Pinpoint the cell where the given text exists, returning its (x, y) midpoint coordinate. 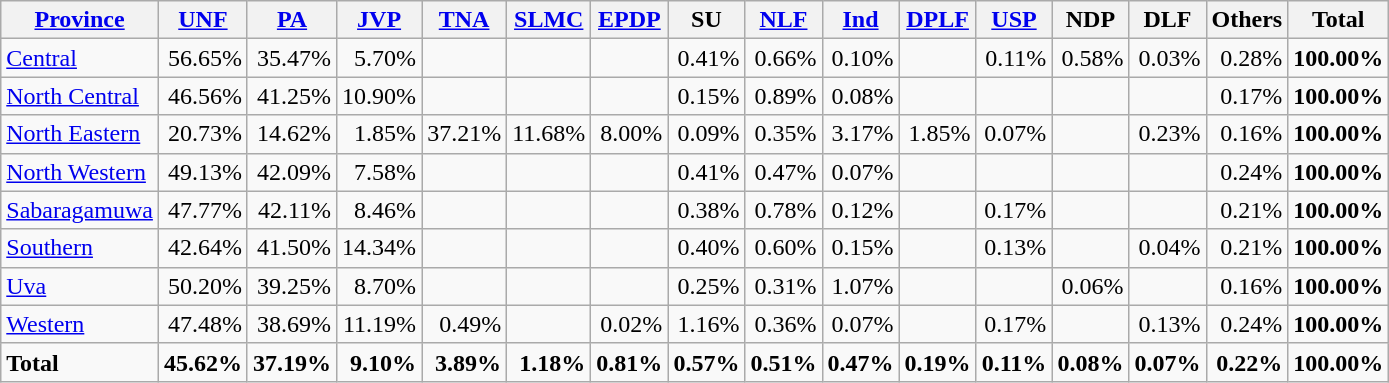
3.17% (860, 134)
0.28% (1247, 58)
NDP (1090, 20)
14.62% (292, 134)
0.89% (784, 96)
EPDP (630, 20)
0.36% (784, 324)
1.16% (706, 324)
0.19% (938, 362)
42.09% (292, 172)
SU (706, 20)
0.03% (1168, 58)
0.02% (630, 324)
3.89% (464, 362)
0.10% (860, 58)
7.58% (380, 172)
42.11% (292, 210)
North Central (80, 96)
Sabaragamuwa (80, 210)
0.40% (706, 248)
47.77% (202, 210)
37.19% (292, 362)
Ind (860, 20)
46.56% (202, 96)
39.25% (292, 286)
14.34% (380, 248)
5.70% (380, 58)
45.62% (202, 362)
20.73% (202, 134)
41.50% (292, 248)
0.22% (1247, 362)
47.48% (202, 324)
8.70% (380, 286)
UNF (202, 20)
11.68% (549, 134)
North Western (80, 172)
Uva (80, 286)
Southern (80, 248)
0.66% (784, 58)
North Eastern (80, 134)
NLF (784, 20)
Others (1247, 20)
50.20% (202, 286)
38.69% (292, 324)
0.60% (784, 248)
Province (80, 20)
0.78% (784, 210)
42.64% (202, 248)
8.00% (630, 134)
TNA (464, 20)
0.58% (1090, 58)
SLMC (549, 20)
49.13% (202, 172)
0.51% (784, 362)
56.65% (202, 58)
DLF (1168, 20)
1.18% (549, 362)
0.57% (706, 362)
0.06% (1090, 286)
0.04% (1168, 248)
10.90% (380, 96)
0.12% (860, 210)
0.49% (464, 324)
0.09% (706, 134)
PA (292, 20)
0.81% (630, 362)
41.25% (292, 96)
37.21% (464, 134)
1.07% (860, 286)
8.46% (380, 210)
0.25% (706, 286)
0.38% (706, 210)
USP (1014, 20)
0.31% (784, 286)
9.10% (380, 362)
DPLF (938, 20)
0.23% (1168, 134)
Western (80, 324)
JVP (380, 20)
0.35% (784, 134)
Central (80, 58)
11.19% (380, 324)
35.47% (292, 58)
